Find where the given text appears and provide that cell's center as [X, Y] coordinate. 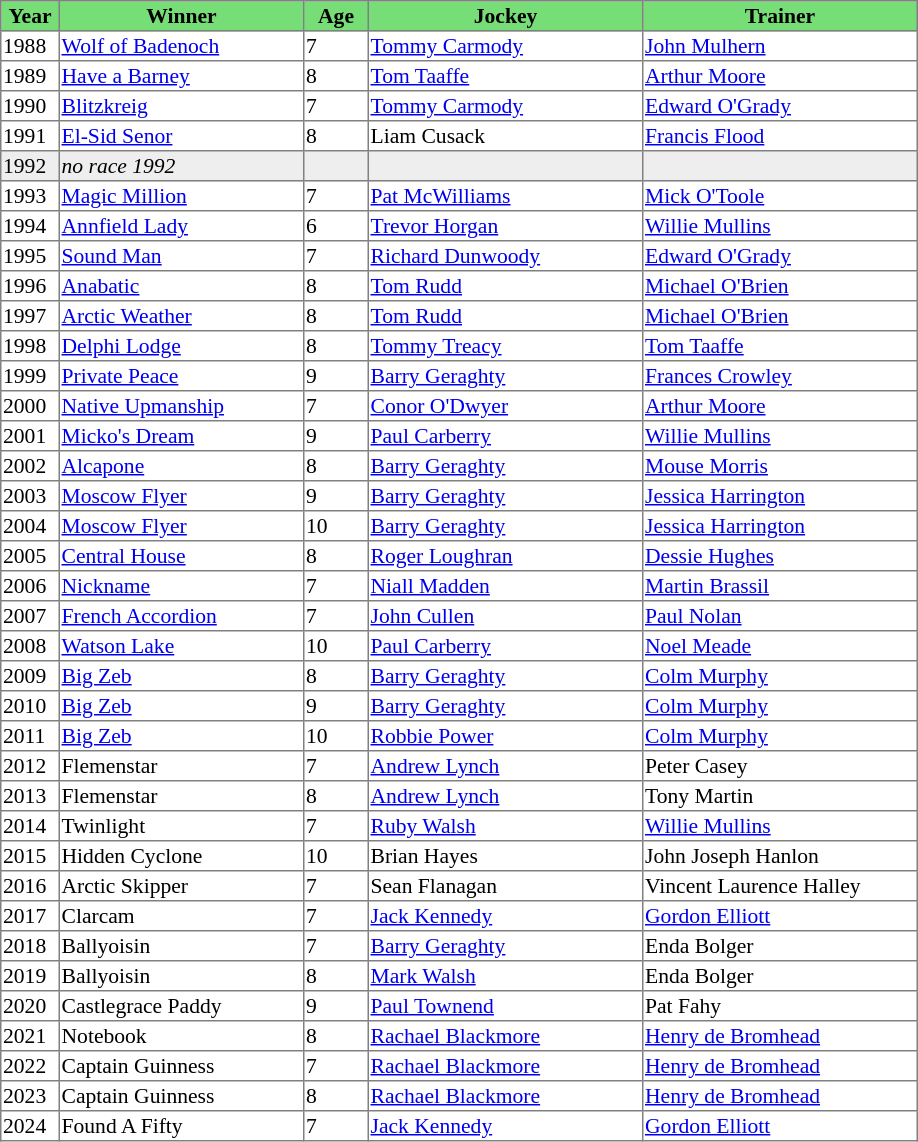
1993 [30, 196]
2005 [30, 556]
El-Sid Senor [181, 136]
Ruby Walsh [505, 826]
Tommy Treacy [505, 346]
2002 [30, 466]
2018 [30, 946]
1996 [30, 286]
2015 [30, 856]
Watson Lake [181, 646]
2011 [30, 736]
Noel Meade [780, 646]
Delphi Lodge [181, 346]
2008 [30, 646]
Mick O'Toole [780, 196]
Anabatic [181, 286]
Paul Townend [505, 1006]
Paul Nolan [780, 616]
Niall Madden [505, 586]
no race 1992 [181, 166]
Martin Brassil [780, 586]
Year [30, 16]
Winner [181, 16]
1992 [30, 166]
Twinlight [181, 826]
Conor O'Dwyer [505, 406]
Tony Martin [780, 796]
Mark Walsh [505, 976]
1989 [30, 76]
Blitzkreig [181, 106]
2000 [30, 406]
Private Peace [181, 376]
2010 [30, 706]
2024 [30, 1126]
1997 [30, 316]
Arctic Skipper [181, 886]
2004 [30, 526]
Micko's Dream [181, 436]
Hidden Cyclone [181, 856]
Roger Loughran [505, 556]
Jockey [505, 16]
1999 [30, 376]
Dessie Hughes [780, 556]
Clarcam [181, 916]
Francis Flood [780, 136]
2016 [30, 886]
1991 [30, 136]
2017 [30, 916]
2022 [30, 1066]
2006 [30, 586]
Age [336, 16]
Wolf of Badenoch [181, 46]
Sean Flanagan [505, 886]
1998 [30, 346]
Found A Fifty [181, 1126]
Trainer [780, 16]
1995 [30, 256]
Native Upmanship [181, 406]
Liam Cusack [505, 136]
Peter Casey [780, 766]
2001 [30, 436]
Brian Hayes [505, 856]
Frances Crowley [780, 376]
2019 [30, 976]
2020 [30, 1006]
Richard Dunwoody [505, 256]
Sound Man [181, 256]
2012 [30, 766]
French Accordion [181, 616]
1990 [30, 106]
2021 [30, 1036]
John Cullen [505, 616]
Pat Fahy [780, 1006]
Alcapone [181, 466]
Pat McWilliams [505, 196]
Annfield Lady [181, 226]
Arctic Weather [181, 316]
John Joseph Hanlon [780, 856]
Robbie Power [505, 736]
1988 [30, 46]
2009 [30, 676]
Central House [181, 556]
2003 [30, 496]
Mouse Morris [780, 466]
Castlegrace Paddy [181, 1006]
2013 [30, 796]
Have a Barney [181, 76]
6 [336, 226]
Magic Million [181, 196]
Vincent Laurence Halley [780, 886]
Nickname [181, 586]
2014 [30, 826]
1994 [30, 226]
Notebook [181, 1036]
John Mulhern [780, 46]
2007 [30, 616]
2023 [30, 1096]
Trevor Horgan [505, 226]
